Scan for the cell matching the given text and deliver its [x, y] coordinate at center. 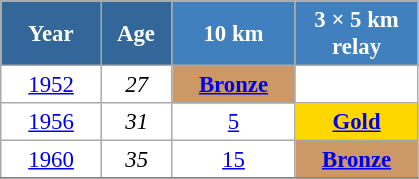
5 [234, 122]
Gold [356, 122]
3 × 5 km relay [356, 34]
15 [234, 160]
35 [136, 160]
1960 [52, 160]
1952 [52, 85]
Age [136, 34]
1956 [52, 122]
10 km [234, 34]
Year [52, 34]
31 [136, 122]
27 [136, 85]
